Determine the [X, Y] coordinate at the center of the cell enclosing the given text.  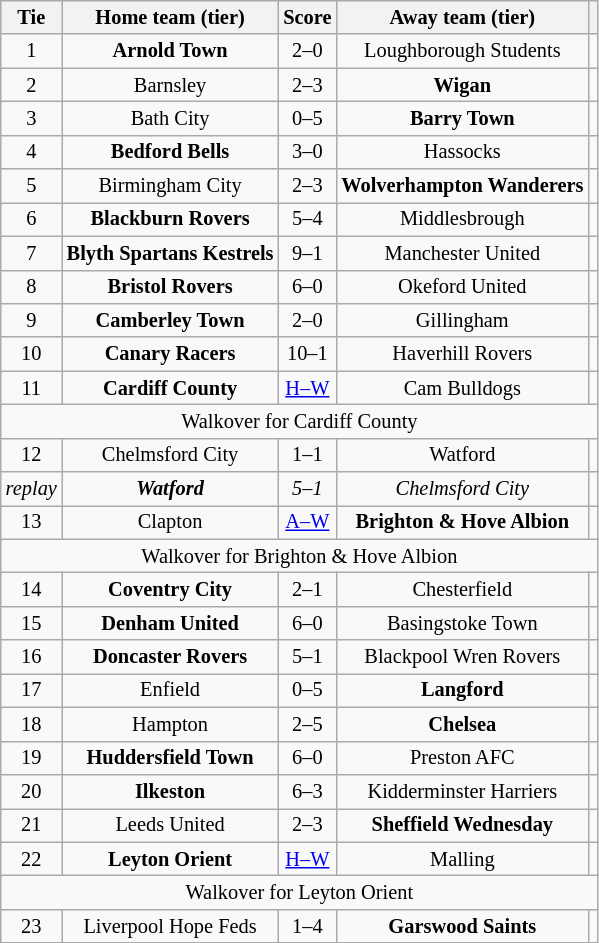
3–0 [307, 152]
9–1 [307, 253]
Enfield [170, 690]
Middlesbrough [462, 219]
Blackburn Rovers [170, 219]
22 [32, 859]
Liverpool Hope Feds [170, 926]
Preston AFC [462, 758]
2–1 [307, 589]
6 [32, 219]
replay [32, 489]
21 [32, 825]
Malling [462, 859]
Gillingham [462, 320]
Arnold Town [170, 51]
11 [32, 388]
13 [32, 522]
10 [32, 354]
8 [32, 287]
Wigan [462, 85]
Leeds United [170, 825]
Manchester United [462, 253]
9 [32, 320]
4 [32, 152]
Score [307, 17]
Clapton [170, 522]
Langford [462, 690]
18 [32, 724]
Bedford Bells [170, 152]
Garswood Saints [462, 926]
Birmingham City [170, 186]
Loughborough Students [462, 51]
Home team (tier) [170, 17]
15 [32, 623]
Blyth Spartans Kestrels [170, 253]
Coventry City [170, 589]
5 [32, 186]
Away team (tier) [462, 17]
5–4 [307, 219]
Kidderminster Harriers [462, 791]
16 [32, 657]
7 [32, 253]
Cam Bulldogs [462, 388]
Okeford United [462, 287]
1–1 [307, 455]
Chesterfield [462, 589]
Walkover for Brighton & Hove Albion [300, 556]
Canary Racers [170, 354]
14 [32, 589]
Camberley Town [170, 320]
Bath City [170, 118]
A–W [307, 522]
2–5 [307, 724]
12 [32, 455]
Walkover for Leyton Orient [300, 892]
Tie [32, 17]
1 [32, 51]
6–3 [307, 791]
Wolverhampton Wanderers [462, 186]
19 [32, 758]
Doncaster Rovers [170, 657]
Denham United [170, 623]
Barry Town [462, 118]
Basingstoke Town [462, 623]
Blackpool Wren Rovers [462, 657]
Huddersfield Town [170, 758]
Barnsley [170, 85]
Ilkeston [170, 791]
Haverhill Rovers [462, 354]
Sheffield Wednesday [462, 825]
20 [32, 791]
3 [32, 118]
Hampton [170, 724]
Chelsea [462, 724]
Brighton & Hove Albion [462, 522]
Walkover for Cardiff County [300, 421]
Hassocks [462, 152]
Bristol Rovers [170, 287]
2 [32, 85]
17 [32, 690]
Cardiff County [170, 388]
10–1 [307, 354]
1–4 [307, 926]
23 [32, 926]
Leyton Orient [170, 859]
